Scan for the cell matching the given text and deliver its (x, y) coordinate at center. 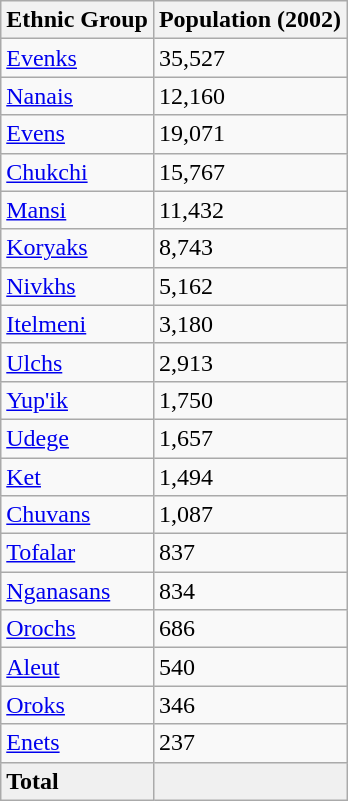
19,071 (250, 134)
Nivkhs (78, 286)
3,180 (250, 324)
11,432 (250, 210)
Nganasans (78, 591)
5,162 (250, 286)
Evenks (78, 58)
Yup'ik (78, 400)
Ulchs (78, 362)
Orochs (78, 629)
35,527 (250, 58)
2,913 (250, 362)
Ket (78, 477)
Oroks (78, 705)
Nanais (78, 96)
1,087 (250, 515)
Evens (78, 134)
686 (250, 629)
1,750 (250, 400)
Total (78, 781)
12,160 (250, 96)
834 (250, 591)
237 (250, 743)
Enets (78, 743)
Tofalar (78, 553)
Aleut (78, 667)
346 (250, 705)
15,767 (250, 172)
Chuvans (78, 515)
Itelmeni (78, 324)
Population (2002) (250, 20)
Mansi (78, 210)
1,494 (250, 477)
8,743 (250, 248)
837 (250, 553)
1,657 (250, 438)
Udege (78, 438)
540 (250, 667)
Koryaks (78, 248)
Chukchi (78, 172)
Ethnic Group (78, 20)
